Identify which cell holds the provided text, then report its [x, y] central coordinate. 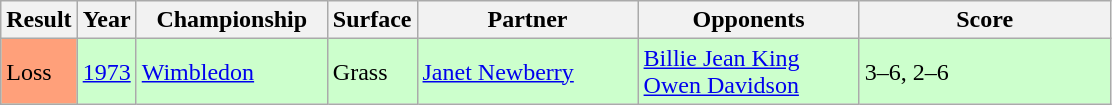
Surface [372, 20]
Score [984, 20]
Opponents [748, 20]
Janet Newberry [528, 72]
Wimbledon [232, 72]
Grass [372, 72]
Loss [39, 72]
Billie Jean King Owen Davidson [748, 72]
Partner [528, 20]
Championship [232, 20]
3–6, 2–6 [984, 72]
Result [39, 20]
Year [106, 20]
1973 [106, 72]
